Provide the [x, y] coordinate of the cell's center where the given text is located.  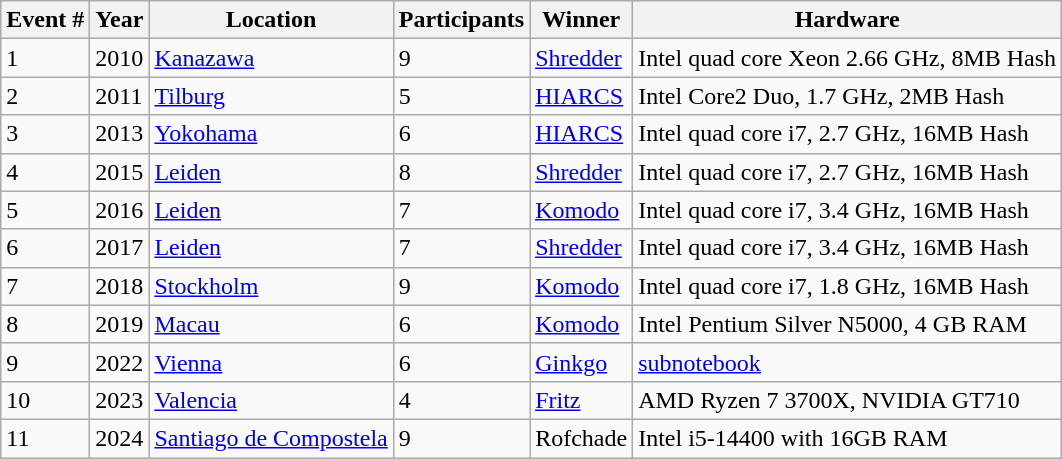
Intel i5-14400 with 16GB RAM [848, 438]
Intel quad core Xeon 2.66 GHz, 8MB Hash [848, 58]
Yokohama [271, 134]
2024 [120, 438]
Santiago de Compostela [271, 438]
Ginkgo [582, 362]
1 [46, 58]
2011 [120, 96]
Macau [271, 324]
Stockholm [271, 286]
2018 [120, 286]
10 [46, 400]
Year [120, 20]
2013 [120, 134]
Location [271, 20]
Participants [461, 20]
Intel Core2 Duo, 1.7 GHz, 2MB Hash [848, 96]
Kanazawa [271, 58]
Event # [46, 20]
Hardware [848, 20]
2015 [120, 172]
11 [46, 438]
Fritz [582, 400]
2010 [120, 58]
Winner [582, 20]
subnotebook [848, 362]
Intel quad core i7, 1.8 GHz, 16MB Hash [848, 286]
2 [46, 96]
Valencia [271, 400]
Vienna [271, 362]
2016 [120, 210]
AMD Ryzen 7 3700X, NVIDIA GT710 [848, 400]
3 [46, 134]
2019 [120, 324]
Tilburg [271, 96]
Rofchade [582, 438]
2023 [120, 400]
2022 [120, 362]
2017 [120, 248]
Intel Pentium Silver N5000, 4 GB RAM [848, 324]
